Scan for the cell matching the given text and deliver its [X, Y] coordinate at center. 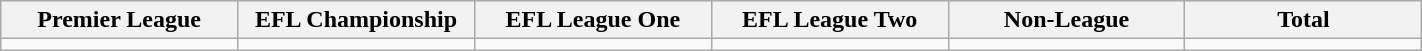
Total [1304, 20]
EFL League One [592, 20]
Premier League [120, 20]
EFL Championship [356, 20]
Non-League [1066, 20]
EFL League Two [830, 20]
